Return the [X, Y] coordinate for the center point of the cell that contains the specified text.  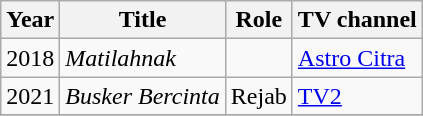
Year [30, 20]
TV channel [357, 20]
Rejab [258, 96]
Astro Citra [357, 58]
Role [258, 20]
Title [142, 20]
Matilahnak [142, 58]
2021 [30, 96]
Busker Bercinta [142, 96]
TV2 [357, 96]
2018 [30, 58]
